From the cell containing the given text, extract its center point as [x, y] coordinate. 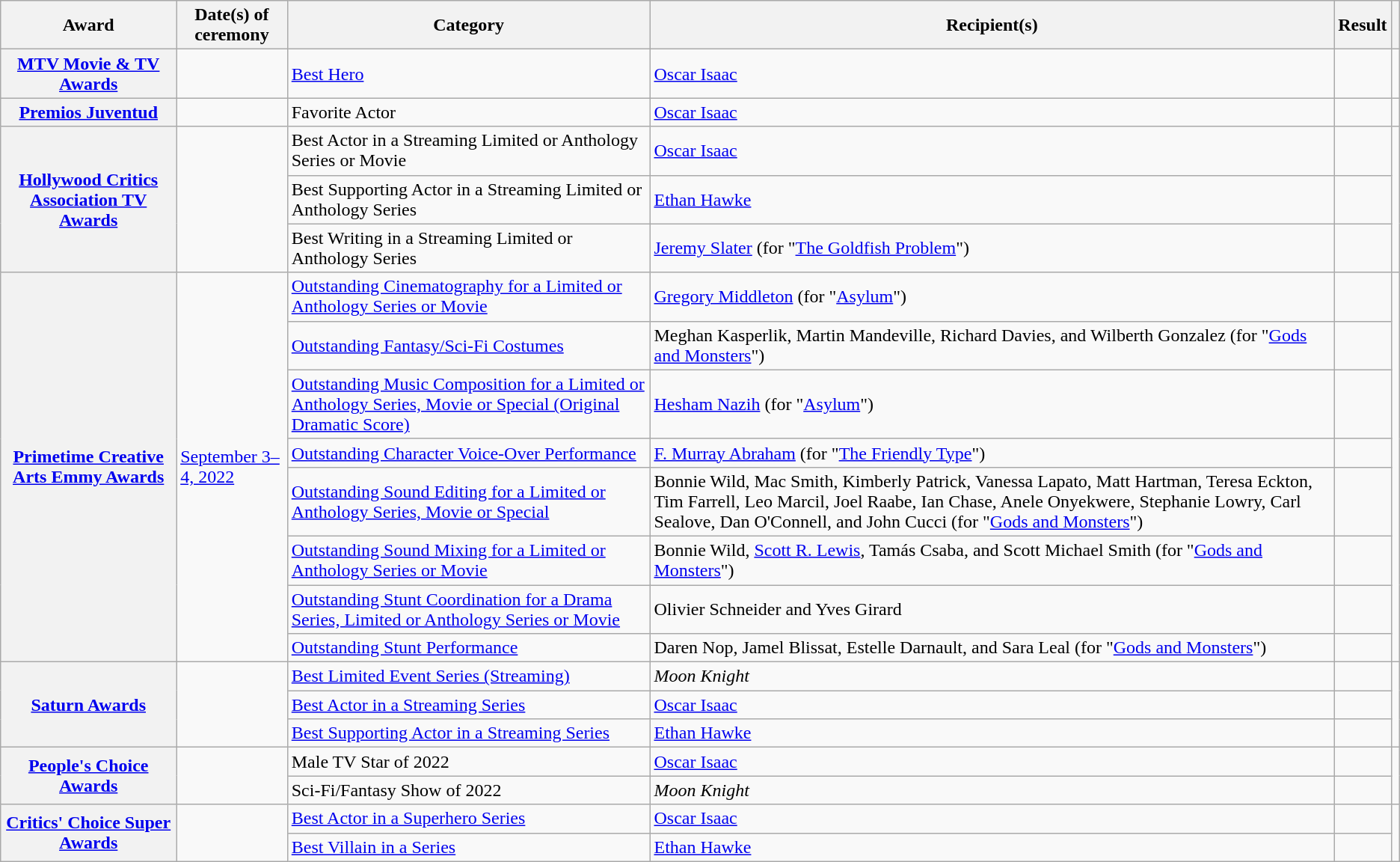
Male TV Star of 2022 [468, 762]
F. Murray Abraham (for "The Friendly Type") [992, 453]
Best Actor in a Superhero Series [468, 819]
Hollywood Critics Association TV Awards [88, 199]
Olivier Schneider and Yves Girard [992, 609]
Best Hero [468, 73]
Primetime Creative Arts Emmy Awards [88, 467]
Outstanding Music Composition for a Limited or Anthology Series, Movie or Special (Original Dramatic Score) [468, 404]
Outstanding Fantasy/Sci-Fi Costumes [468, 346]
Outstanding Sound Mixing for a Limited or Anthology Series or Movie [468, 560]
MTV Movie & TV Awards [88, 73]
Saturn Awards [88, 705]
Outstanding Sound Editing for a Limited or Anthology Series, Movie or Special [468, 501]
Sci-Fi/Fantasy Show of 2022 [468, 790]
Category [468, 25]
Best Limited Event Series (Streaming) [468, 676]
People's Choice Awards [88, 776]
Award [88, 25]
Best Villain in a Series [468, 847]
Bonnie Wild, Scott R. Lewis, Tamás Csaba, and Scott Michael Smith (for "Gods and Monsters") [992, 560]
Jeremy Slater (for "The Goldfish Problem") [992, 248]
Best Supporting Actor in a Streaming Series [468, 733]
Outstanding Stunt Coordination for a Drama Series, Limited or Anthology Series or Movie [468, 609]
Critics' Choice Super Awards [88, 833]
September 3–4, 2022 [232, 467]
Best Supporting Actor in a Streaming Limited or Anthology Series [468, 199]
Result [1363, 25]
Best Writing in a Streaming Limited or Anthology Series [468, 248]
Recipient(s) [992, 25]
Date(s) of ceremony [232, 25]
Gregory Middleton (for "Asylum") [992, 296]
Meghan Kasperlik, Martin Mandeville, Richard Davies, and Wilberth Gonzalez (for "Gods and Monsters") [992, 346]
Hesham Nazih (for "Asylum") [992, 404]
Daren Nop, Jamel Blissat, Estelle Darnault, and Sara Leal (for "Gods and Monsters") [992, 648]
Best Actor in a Streaming Series [468, 705]
Best Actor in a Streaming Limited or Anthology Series or Movie [468, 151]
Premios Juventud [88, 112]
Outstanding Cinematography for a Limited or Anthology Series or Movie [468, 296]
Outstanding Character Voice-Over Performance [468, 453]
Favorite Actor [468, 112]
Outstanding Stunt Performance [468, 648]
